Detect which cell encompasses the target text, then output its [x, y] center coordinate. 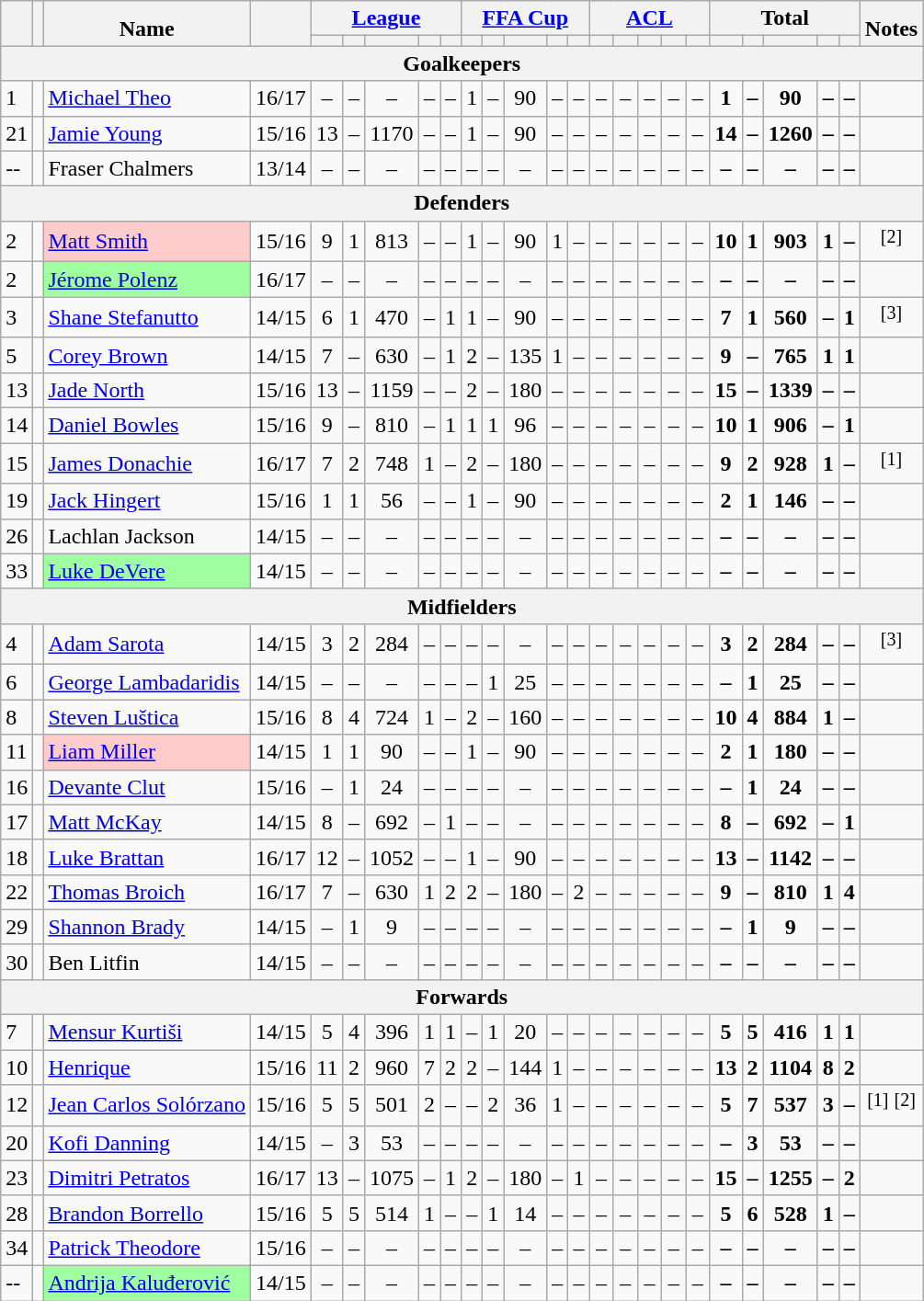
Ben Litfin [147, 962]
36 [526, 1105]
Liam Miller [147, 752]
146 [791, 501]
Patrick Theodore [147, 1248]
34 [17, 1248]
1260 [791, 133]
765 [791, 355]
Jack Hingert [147, 501]
Luke Brattan [147, 857]
537 [791, 1105]
16 [17, 787]
Dimitri Petratos [147, 1178]
FFA Cup [526, 18]
160 [526, 717]
Jade North [147, 390]
29 [17, 927]
Fraser Chalmers [147, 168]
416 [791, 1033]
Shane Stefanutto [147, 318]
884 [791, 717]
813 [392, 241]
Thomas Broich [147, 892]
Notes [891, 24]
Shannon Brady [147, 927]
1142 [791, 857]
ACL [649, 18]
Matt Smith [147, 241]
Lachlan Jackson [147, 536]
Matt McKay [147, 822]
22 [17, 892]
470 [392, 318]
Name [147, 24]
Defenders [462, 203]
Jamie Young [147, 133]
Henrique [147, 1067]
144 [526, 1067]
1170 [392, 133]
[2] [891, 241]
Adam Sarota [147, 644]
Michael Theo [147, 98]
23 [17, 1178]
560 [791, 318]
928 [791, 463]
League [386, 18]
Andrija Kaluđerović [147, 1283]
26 [17, 536]
135 [526, 355]
[1] [2] [891, 1105]
1159 [392, 390]
13/14 [281, 168]
33 [17, 571]
396 [392, 1033]
Luke DeVere [147, 571]
1339 [791, 390]
Midfielders [462, 606]
96 [526, 425]
Goalkeepers [462, 63]
28 [17, 1213]
30 [17, 962]
501 [392, 1105]
Brandon Borrello [147, 1213]
Corey Brown [147, 355]
56 [392, 501]
Devante Clut [147, 787]
Daniel Bowles [147, 425]
George Lambadaridis [147, 682]
906 [791, 425]
1255 [791, 1178]
Forwards [462, 997]
17 [17, 822]
724 [392, 717]
18 [17, 857]
Steven Luštica [147, 717]
19 [17, 501]
1075 [392, 1178]
[1] [891, 463]
Kofi Danning [147, 1143]
528 [791, 1213]
748 [392, 463]
Total [785, 18]
Jean Carlos Solórzano [147, 1105]
21 [17, 133]
Mensur Kurtiši [147, 1033]
Jérome Polenz [147, 280]
1052 [392, 857]
960 [392, 1067]
514 [392, 1213]
903 [791, 241]
1104 [791, 1067]
James Donachie [147, 463]
